Return [X, Y] of the center of cell containing provided text 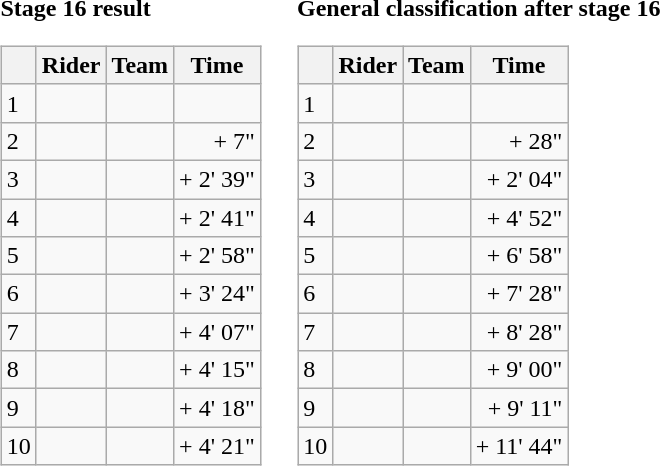
+ 2' 58" [218, 256]
+ 4' 15" [218, 370]
+ 4' 07" [218, 332]
+ 7" [218, 141]
+ 8' 28" [519, 332]
+ 4' 18" [218, 408]
+ 3' 24" [218, 294]
+ 7' 28" [519, 294]
+ 9' 00" [519, 370]
+ 2' 41" [218, 217]
+ 28" [519, 141]
+ 6' 58" [519, 256]
+ 4' 21" [218, 446]
+ 2' 04" [519, 179]
+ 2' 39" [218, 179]
+ 11' 44" [519, 446]
+ 4' 52" [519, 217]
+ 9' 11" [519, 408]
